Search for the cell housing the specified text and yield its (x, y) center coordinate. 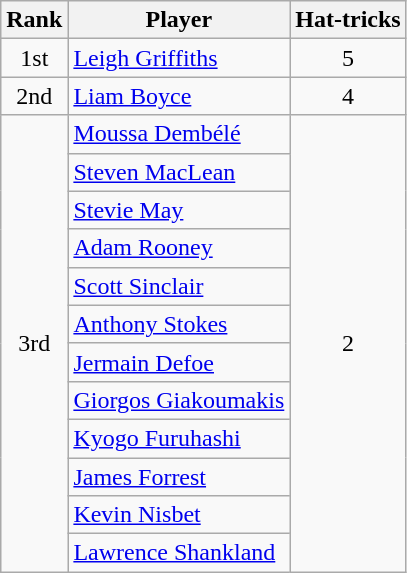
Giorgos Giakoumakis (179, 400)
Kyogo Furuhashi (179, 438)
Stevie May (179, 210)
3rd (34, 344)
Leigh Griffiths (179, 58)
Steven MacLean (179, 172)
Lawrence Shankland (179, 553)
Liam Boyce (179, 96)
5 (348, 58)
1st (34, 58)
Rank (34, 20)
4 (348, 96)
Anthony Stokes (179, 324)
Moussa Dembélé (179, 134)
2 (348, 344)
Jermain Defoe (179, 362)
Adam Rooney (179, 248)
Scott Sinclair (179, 286)
Player (179, 20)
Kevin Nisbet (179, 515)
2nd (34, 96)
James Forrest (179, 477)
Hat-tricks (348, 20)
